Find where the given text appears and provide that cell's center as (x, y) coordinate. 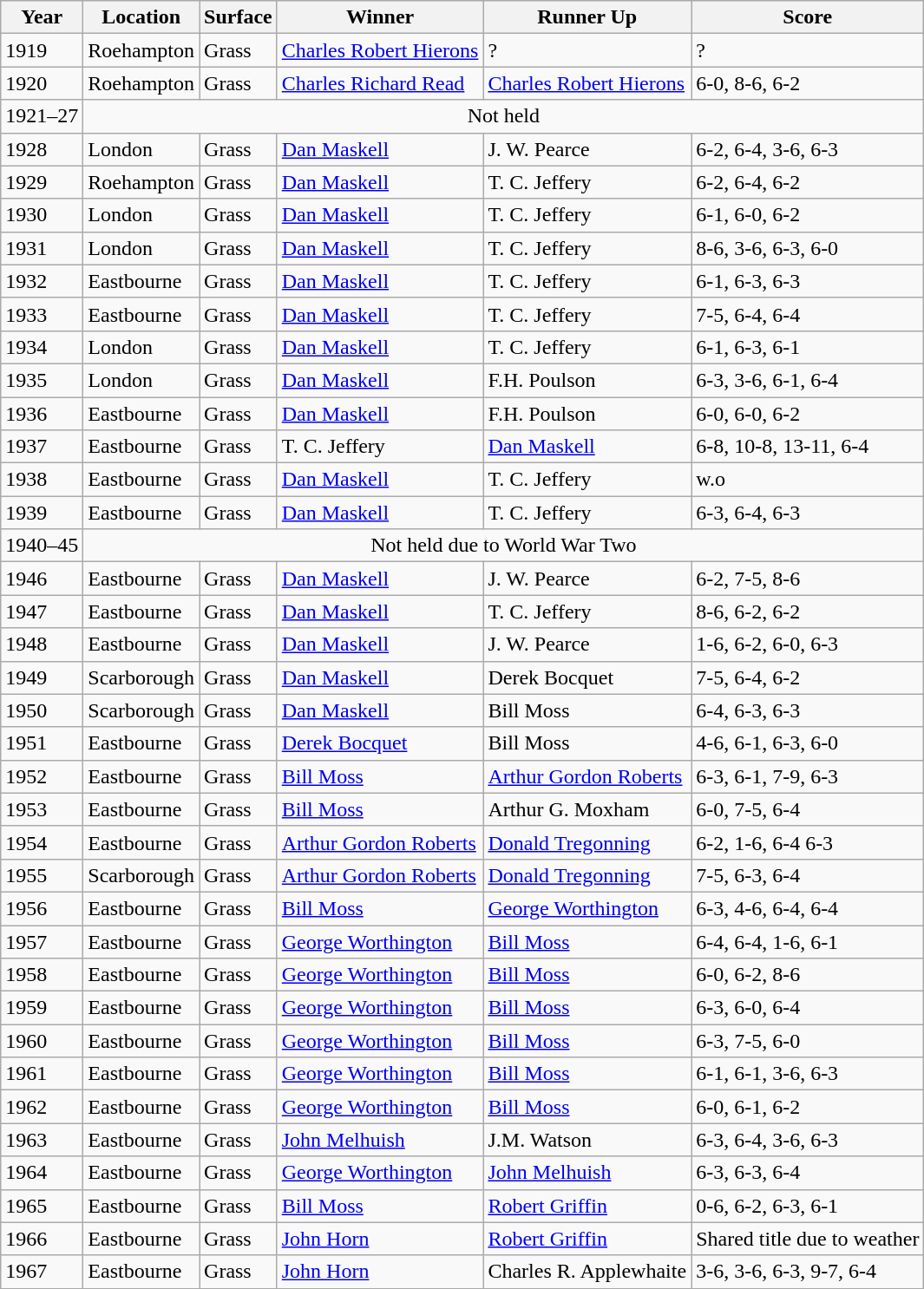
1960 (42, 1041)
Score (808, 17)
6-2, 6-4, 3-6, 6-3 (808, 149)
1933 (42, 314)
1936 (42, 414)
6-2, 7-5, 8-6 (808, 579)
6-1, 6-3, 6-1 (808, 347)
8-6, 6-2, 6-2 (808, 612)
1921–27 (42, 116)
1953 (42, 809)
6-3, 6-0, 6-4 (808, 1008)
1952 (42, 776)
6-4, 6-3, 6-3 (808, 710)
6-3, 3-6, 6-1, 6-4 (808, 380)
6-0, 8-6, 6-2 (808, 83)
J.M. Watson (587, 1140)
6-0, 6-2, 8-6 (808, 975)
6-8, 10-8, 13-11, 6-4 (808, 447)
1949 (42, 677)
6-3, 6-3, 6-4 (808, 1173)
1963 (42, 1140)
6-3, 4-6, 6-4, 6-4 (808, 908)
6-3, 6-1, 7-9, 6-3 (808, 776)
6-1, 6-3, 6-3 (808, 281)
1948 (42, 644)
0-6, 6-2, 6-3, 6-1 (808, 1206)
1950 (42, 710)
1939 (42, 513)
Charles R. Applewhaite (587, 1272)
1951 (42, 743)
1954 (42, 842)
Charles Richard Read (380, 83)
1958 (42, 975)
1947 (42, 612)
6-0, 6-1, 6-2 (808, 1107)
Arthur G. Moxham (587, 809)
1934 (42, 347)
Not held (503, 116)
1965 (42, 1206)
7-5, 6-4, 6-4 (808, 314)
1932 (42, 281)
w.o (808, 480)
6-1, 6-1, 3-6, 6-3 (808, 1074)
6-0, 6-0, 6-2 (808, 414)
6-3, 6-4, 3-6, 6-3 (808, 1140)
Surface (239, 17)
6-3, 6-4, 6-3 (808, 513)
1929 (42, 182)
6-3, 7-5, 6-0 (808, 1041)
1-6, 6-2, 6-0, 6-3 (808, 644)
Not held due to World War Two (503, 546)
7-5, 6-4, 6-2 (808, 677)
1956 (42, 908)
1935 (42, 380)
Year (42, 17)
4-6, 6-1, 6-3, 6-0 (808, 743)
6-4, 6-4, 1-6, 6-1 (808, 941)
3-6, 3-6, 6-3, 9-7, 6-4 (808, 1272)
1957 (42, 941)
1959 (42, 1008)
1931 (42, 248)
1938 (42, 480)
7-5, 6-3, 6-4 (808, 875)
1937 (42, 447)
6-2, 1-6, 6-4 6-3 (808, 842)
1961 (42, 1074)
1964 (42, 1173)
Location (141, 17)
1919 (42, 50)
1920 (42, 83)
6-2, 6-4, 6-2 (808, 182)
Runner Up (587, 17)
6-1, 6-0, 6-2 (808, 215)
1955 (42, 875)
6-0, 7-5, 6-4 (808, 809)
1930 (42, 215)
1966 (42, 1239)
1940–45 (42, 546)
8-6, 3-6, 6-3, 6-0 (808, 248)
Winner (380, 17)
Shared title due to weather (808, 1239)
1946 (42, 579)
1967 (42, 1272)
1928 (42, 149)
1962 (42, 1107)
